From the cell containing the given text, extract its center point as [X, Y] coordinate. 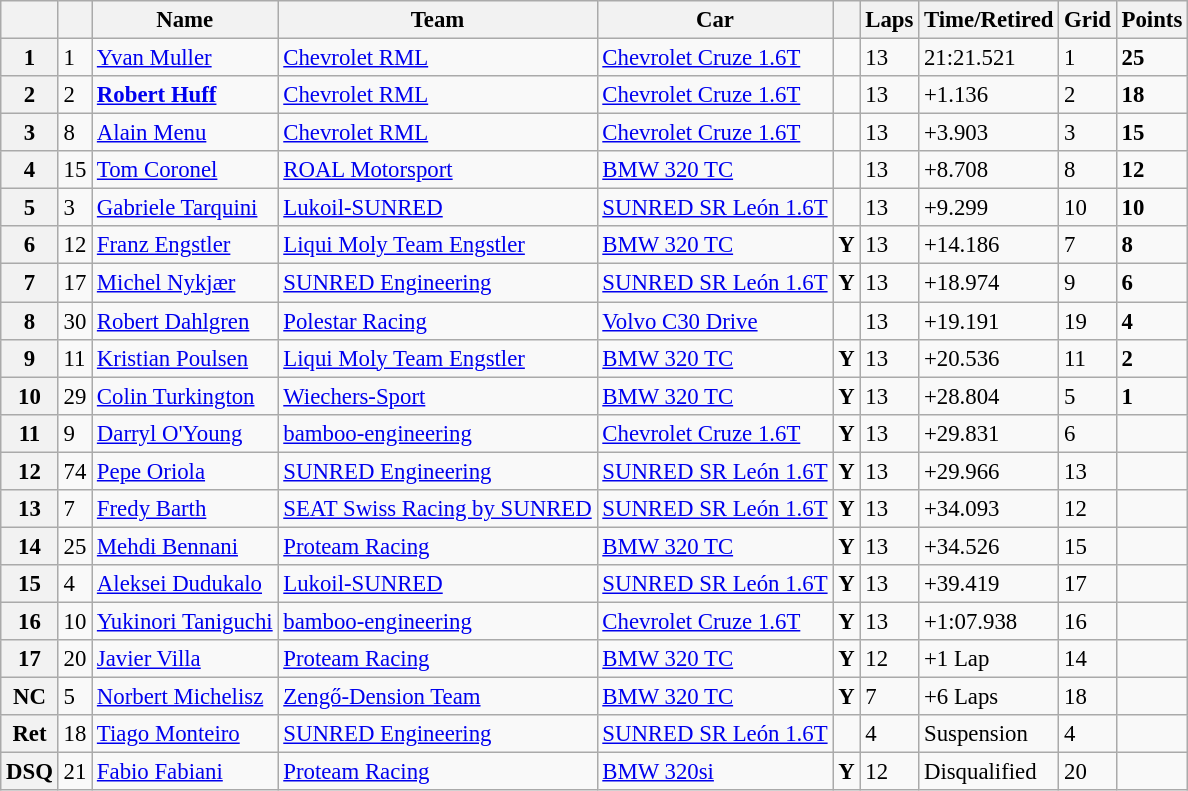
Javier Villa [185, 659]
Gabriele Tarquini [185, 208]
Norbert Michelisz [185, 697]
+18.974 [989, 283]
+19.191 [989, 321]
+1:07.938 [989, 621]
DSQ [30, 772]
Franz Engstler [185, 245]
Mehdi Bennani [185, 546]
Michel Nykjær [185, 283]
Colin Turkington [185, 396]
+28.804 [989, 396]
Zengő-Dension Team [438, 697]
Grid [1088, 20]
Yukinori Taniguchi [185, 621]
Robert Dahlgren [185, 321]
+29.966 [989, 471]
ROAL Motorsport [438, 170]
Disqualified [989, 772]
Polestar Racing [438, 321]
Fredy Barth [185, 509]
Aleksei Dudukalo [185, 584]
Pepe Oriola [185, 471]
29 [74, 396]
Robert Huff [185, 95]
+34.526 [989, 546]
+1 Lap [989, 659]
+1.136 [989, 95]
BMW 320si [715, 772]
Wiechers-Sport [438, 396]
+14.186 [989, 245]
NC [30, 697]
Volvo C30 Drive [715, 321]
21:21.521 [989, 58]
+20.536 [989, 358]
Laps [890, 20]
+9.299 [989, 208]
74 [74, 471]
Car [715, 20]
+6 Laps [989, 697]
Kristian Poulsen [185, 358]
+39.419 [989, 584]
+3.903 [989, 133]
Team [438, 20]
Tom Coronel [185, 170]
19 [1088, 321]
Name [185, 20]
30 [74, 321]
Suspension [989, 734]
SEAT Swiss Racing by SUNRED [438, 509]
Fabio Fabiani [185, 772]
+8.708 [989, 170]
Darryl O'Young [185, 433]
+34.093 [989, 509]
21 [74, 772]
Points [1152, 20]
+29.831 [989, 433]
Tiago Monteiro [185, 734]
Ret [30, 734]
Time/Retired [989, 20]
Alain Menu [185, 133]
Yvan Muller [185, 58]
